Pinpoint the cell where the given text exists, returning its [X, Y] midpoint coordinate. 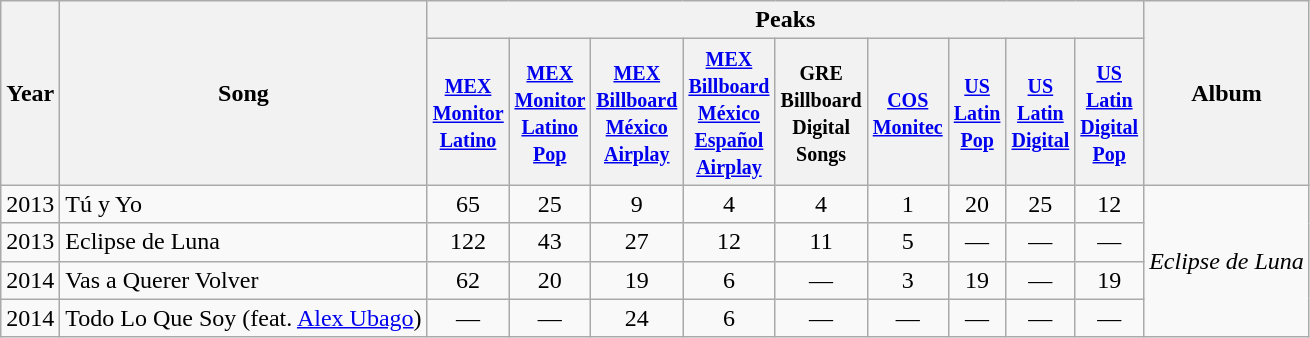
MEX Monitor Latino [468, 112]
24 [637, 318]
Album [1227, 93]
43 [550, 242]
Year [30, 93]
3 [908, 280]
Vas a Querer Volver [244, 280]
US Latin Digital [1040, 112]
5 [908, 242]
MEX Billboard México Español Airplay [729, 112]
Song [244, 93]
9 [637, 204]
65 [468, 204]
MEX Billboard México Airplay [637, 112]
COS Monitec [908, 112]
MEX Monitor Latino Pop [550, 112]
1 [908, 204]
US Latin Digital Pop [1110, 112]
11 [821, 242]
62 [468, 280]
27 [637, 242]
GRE Billboard Digital Songs [821, 112]
122 [468, 242]
Todo Lo Que Soy (feat. Alex Ubago) [244, 318]
Peaks [786, 20]
US Latin Pop [977, 112]
Tú y Yo [244, 204]
